Return [X, Y] of the center of cell containing provided text 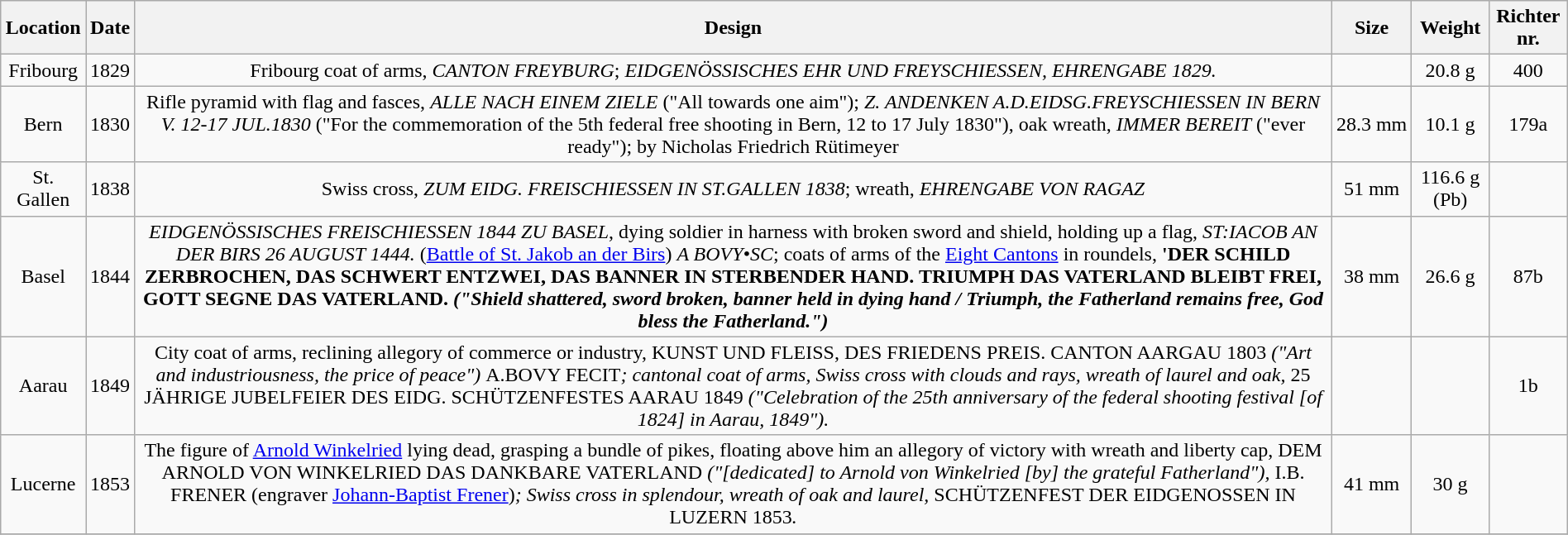
1829 [111, 70]
Date [111, 28]
87b [1528, 276]
26.6 g [1451, 276]
1830 [111, 124]
179a [1528, 124]
Design [734, 28]
51 mm [1371, 189]
20.8 g [1451, 70]
St. Gallen [43, 189]
Fribourg coat of arms, CANTON FREYBURG; EIDGENÖSSISCHES EHR UND FREYSCHIESSEN, EHRENGABE 1829. [734, 70]
38 mm [1371, 276]
Swiss cross, ZUM EIDG. FREISCHIESSEN IN ST.GALLEN 1838; wreath, EHRENGABE VON RAGAZ [734, 189]
28.3 mm [1371, 124]
1849 [111, 385]
30 g [1451, 485]
1b [1528, 385]
Fribourg [43, 70]
Weight [1451, 28]
400 [1528, 70]
Size [1371, 28]
116.6 g (Pb) [1451, 189]
Richter nr. [1528, 28]
1844 [111, 276]
Location [43, 28]
Bern [43, 124]
10.1 g [1451, 124]
1838 [111, 189]
41 mm [1371, 485]
Basel [43, 276]
1853 [111, 485]
Lucerne [43, 485]
Aarau [43, 385]
